Scan for the cell matching the given text and deliver its (x, y) coordinate at center. 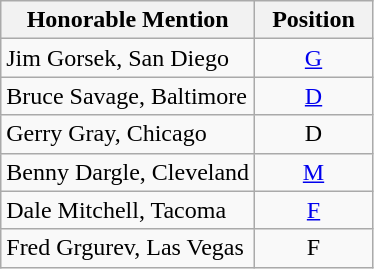
Gerry Gray, Chicago (128, 134)
Honorable Mention (128, 20)
Dale Mitchell, Tacoma (128, 210)
M (314, 172)
Bruce Savage, Baltimore (128, 96)
Fred Grgurev, Las Vegas (128, 248)
Benny Dargle, Cleveland (128, 172)
G (314, 58)
Jim Gorsek, San Diego (128, 58)
Position (314, 20)
